Locate the cell with the specified text and output its (X, Y) center coordinate. 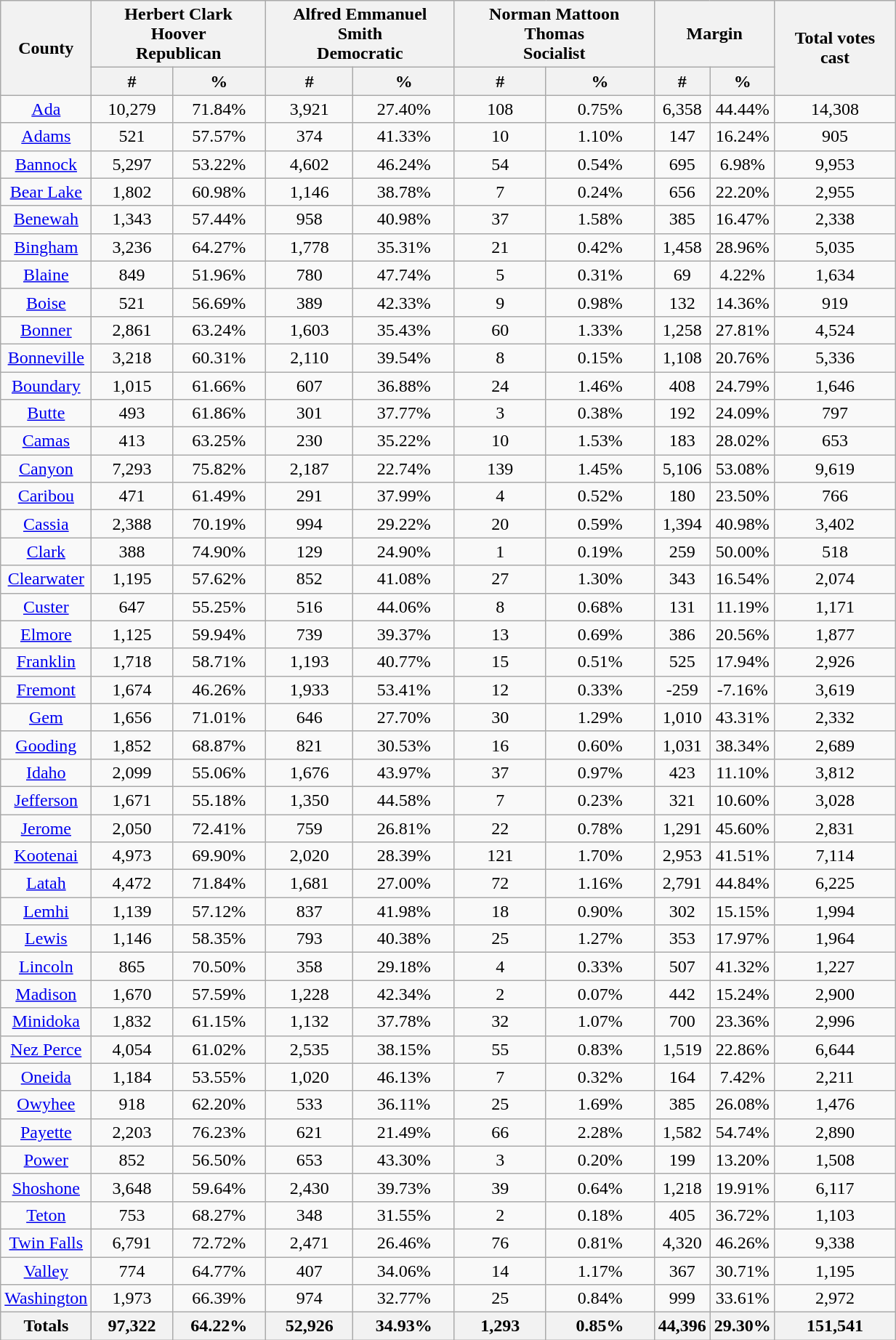
57.57% (219, 137)
Camas (47, 441)
1,802 (132, 192)
70.50% (219, 966)
1,228 (310, 994)
Herbert Clark HooverRepublican (179, 34)
1.69% (600, 1105)
6,791 (132, 1243)
16.24% (743, 137)
63.25% (219, 441)
20.56% (743, 634)
507 (682, 966)
0.98% (600, 302)
23.50% (743, 496)
0.97% (600, 772)
Nez Perce (47, 1049)
442 (682, 994)
55.18% (219, 800)
1,103 (834, 1215)
1,293 (500, 1326)
1.53% (600, 441)
423 (682, 772)
26.08% (743, 1105)
2,996 (834, 1022)
1,852 (132, 745)
0.75% (600, 109)
139 (500, 469)
1.07% (600, 1022)
14,308 (834, 109)
Ada (47, 109)
35.31% (404, 247)
35.43% (404, 330)
3,619 (834, 690)
0.54% (600, 164)
2,791 (682, 884)
3,236 (132, 247)
55.06% (219, 772)
343 (682, 579)
56.69% (219, 302)
51.96% (219, 275)
321 (682, 800)
Elmore (47, 634)
64.27% (219, 247)
1,291 (682, 828)
26.46% (404, 1243)
766 (834, 496)
34.06% (404, 1271)
59.64% (219, 1187)
2,955 (834, 192)
1.10% (600, 137)
72 (500, 884)
0.42% (600, 247)
15.24% (743, 994)
5,336 (834, 358)
6,358 (682, 109)
24.90% (404, 552)
16 (500, 745)
164 (682, 1077)
353 (682, 939)
1,031 (682, 745)
Total votes cast (834, 48)
22.20% (743, 192)
2,110 (310, 358)
71.01% (219, 717)
1,964 (834, 939)
16.47% (743, 219)
11.10% (743, 772)
59.94% (219, 634)
1,171 (834, 607)
2,388 (132, 524)
533 (310, 1105)
230 (310, 441)
Bonner (47, 330)
58.35% (219, 939)
68.27% (219, 1215)
3,028 (834, 800)
Gem (47, 717)
647 (132, 607)
36.88% (404, 386)
108 (500, 109)
43.97% (404, 772)
132 (682, 302)
793 (310, 939)
774 (132, 1271)
18 (500, 911)
183 (682, 441)
1,603 (310, 330)
36.72% (743, 1215)
75.82% (219, 469)
53.22% (219, 164)
15.15% (743, 911)
Benewah (47, 219)
1,646 (834, 386)
16.54% (743, 579)
Boise (47, 302)
493 (132, 413)
4,054 (132, 1049)
55 (500, 1049)
1,582 (682, 1132)
Idaho (47, 772)
Bear Lake (47, 192)
2,900 (834, 994)
29.18% (404, 966)
50.00% (743, 552)
22 (500, 828)
22.74% (404, 469)
753 (132, 1215)
0.07% (600, 994)
821 (310, 745)
918 (132, 1105)
68.87% (219, 745)
0.19% (600, 552)
Caribou (47, 496)
Canyon (47, 469)
259 (682, 552)
61.02% (219, 1049)
28.02% (743, 441)
2,020 (310, 856)
0.85% (600, 1326)
27.81% (743, 330)
389 (310, 302)
0.90% (600, 911)
1,519 (682, 1049)
17.94% (743, 662)
27.70% (404, 717)
1.29% (600, 717)
192 (682, 413)
39 (500, 1187)
849 (132, 275)
52,926 (310, 1326)
621 (310, 1132)
121 (500, 856)
7.42% (743, 1077)
72.72% (219, 1243)
39.37% (404, 634)
21 (500, 247)
358 (310, 966)
Washington (47, 1299)
0.81% (600, 1243)
60.98% (219, 192)
1.16% (600, 884)
1,476 (834, 1105)
388 (132, 552)
1,227 (834, 966)
32 (500, 1022)
19.91% (743, 1187)
61.49% (219, 496)
38.34% (743, 745)
Alfred Emmanuel SmithDemocratic (360, 34)
1,656 (132, 717)
44,396 (682, 1326)
607 (310, 386)
1.45% (600, 469)
24.79% (743, 386)
999 (682, 1299)
33.61% (743, 1299)
Bannock (47, 164)
41.51% (743, 856)
6,644 (834, 1049)
56.50% (219, 1160)
60.31% (219, 358)
55.25% (219, 607)
3,648 (132, 1187)
17.97% (743, 939)
1,258 (682, 330)
12 (500, 690)
41.08% (404, 579)
1,394 (682, 524)
57.62% (219, 579)
28.39% (404, 856)
24.09% (743, 413)
Lewis (47, 939)
199 (682, 1160)
516 (310, 607)
958 (310, 219)
22.86% (743, 1049)
1.30% (600, 579)
1,681 (310, 884)
1,634 (834, 275)
31.55% (404, 1215)
0.64% (600, 1187)
Power (47, 1160)
Norman Mattoon ThomasSocialist (554, 34)
11.19% (743, 607)
24 (500, 386)
38.15% (404, 1049)
Cassia (47, 524)
37.77% (404, 413)
29.22% (404, 524)
4,472 (132, 884)
Clearwater (47, 579)
Butte (47, 413)
Latah (47, 884)
695 (682, 164)
2,471 (310, 1243)
Lincoln (47, 966)
9 (500, 302)
63.24% (219, 330)
0.15% (600, 358)
413 (132, 441)
Valley (47, 1271)
64.77% (219, 1271)
1,020 (310, 1077)
27.00% (404, 884)
46.13% (404, 1077)
5,106 (682, 469)
Margin (714, 34)
0.78% (600, 828)
66 (500, 1132)
2,890 (834, 1132)
408 (682, 386)
-259 (682, 690)
37.78% (404, 1022)
Franklin (47, 662)
1,139 (132, 911)
54 (500, 164)
Payette (47, 1132)
2,074 (834, 579)
-7.16% (743, 690)
2,535 (310, 1049)
13.20% (743, 1160)
2,187 (310, 469)
1,933 (310, 690)
62.20% (219, 1105)
1,132 (310, 1022)
21.49% (404, 1132)
405 (682, 1215)
147 (682, 137)
32.77% (404, 1299)
97,322 (132, 1326)
4.22% (743, 275)
9,619 (834, 469)
1,125 (132, 634)
Bonneville (47, 358)
797 (834, 413)
36.11% (404, 1105)
42.33% (404, 302)
1,877 (834, 634)
0.51% (600, 662)
780 (310, 275)
180 (682, 496)
1,676 (310, 772)
1,458 (682, 247)
1.33% (600, 330)
1,778 (310, 247)
2,861 (132, 330)
44.06% (404, 607)
6,117 (834, 1187)
1,832 (132, 1022)
2,430 (310, 1187)
1,508 (834, 1160)
41.33% (404, 137)
348 (310, 1215)
Blaine (47, 275)
0.84% (600, 1299)
Madison (47, 994)
Jerome (47, 828)
6,225 (834, 884)
Adams (47, 137)
6.98% (743, 164)
Twin Falls (47, 1243)
4,602 (310, 164)
2,050 (132, 828)
47.74% (404, 275)
14 (500, 1271)
Bingham (47, 247)
1,350 (310, 800)
Shoshone (47, 1187)
39.73% (404, 1187)
1,674 (132, 690)
70.19% (219, 524)
700 (682, 1022)
0.31% (600, 275)
Lemhi (47, 911)
Kootenai (47, 856)
2,689 (834, 745)
2.28% (600, 1132)
53.41% (404, 690)
2,203 (132, 1132)
Custer (47, 607)
58.71% (219, 662)
1,994 (834, 911)
46.24% (404, 164)
76.23% (219, 1132)
2,926 (834, 662)
2,831 (834, 828)
61.66% (219, 386)
1,670 (132, 994)
0.20% (600, 1160)
Minidoka (47, 1022)
9,953 (834, 164)
57.59% (219, 994)
44.44% (743, 109)
905 (834, 137)
37.99% (404, 496)
3,921 (310, 109)
3,812 (834, 772)
4,524 (834, 330)
4,973 (132, 856)
1,218 (682, 1187)
302 (682, 911)
10.60% (743, 800)
34.93% (404, 1326)
3,218 (132, 358)
Fremont (47, 690)
41.98% (404, 911)
30 (500, 717)
Clark (47, 552)
525 (682, 662)
291 (310, 496)
69 (682, 275)
0.68% (600, 607)
27.40% (404, 109)
1,193 (310, 662)
2,099 (132, 772)
0.32% (600, 1077)
5,297 (132, 164)
471 (132, 496)
76 (500, 1243)
66.39% (219, 1299)
41.32% (743, 966)
45.60% (743, 828)
1.46% (600, 386)
42.34% (404, 994)
Owyhee (47, 1105)
2,211 (834, 1077)
386 (682, 634)
35.22% (404, 441)
1,343 (132, 219)
2,338 (834, 219)
129 (310, 552)
61.86% (219, 413)
994 (310, 524)
20 (500, 524)
57.12% (219, 911)
1,010 (682, 717)
Teton (47, 1215)
739 (310, 634)
60 (500, 330)
1.58% (600, 219)
9,338 (834, 1243)
1.17% (600, 1271)
County (47, 48)
151,541 (834, 1326)
57.44% (219, 219)
1.70% (600, 856)
646 (310, 717)
837 (310, 911)
23.36% (743, 1022)
39.54% (404, 358)
1.27% (600, 939)
4,320 (682, 1243)
7,293 (132, 469)
1,671 (132, 800)
5 (500, 275)
30.53% (404, 745)
919 (834, 302)
26.81% (404, 828)
29.30% (743, 1326)
131 (682, 607)
40.38% (404, 939)
69.90% (219, 856)
518 (834, 552)
54.74% (743, 1132)
53.55% (219, 1077)
1,973 (132, 1299)
0.24% (600, 192)
Jefferson (47, 800)
1,718 (132, 662)
656 (682, 192)
0.18% (600, 1215)
28.96% (743, 247)
0.52% (600, 496)
40.77% (404, 662)
0.83% (600, 1049)
7,114 (834, 856)
1,015 (132, 386)
43.31% (743, 717)
10,279 (132, 109)
5,035 (834, 247)
2,332 (834, 717)
0.60% (600, 745)
0.38% (600, 413)
Gooding (47, 745)
374 (310, 137)
27 (500, 579)
44.84% (743, 884)
0.69% (600, 634)
15 (500, 662)
3,402 (834, 524)
2,953 (682, 856)
72.41% (219, 828)
43.30% (404, 1160)
61.15% (219, 1022)
974 (310, 1299)
0.23% (600, 800)
Oneida (47, 1077)
1 (500, 552)
0.59% (600, 524)
759 (310, 828)
1,184 (132, 1077)
865 (132, 966)
74.90% (219, 552)
2,972 (834, 1299)
367 (682, 1271)
44.58% (404, 800)
Boundary (47, 386)
1,108 (682, 358)
38.78% (404, 192)
407 (310, 1271)
13 (500, 634)
30.71% (743, 1271)
64.22% (219, 1326)
14.36% (743, 302)
20.76% (743, 358)
Totals (47, 1326)
301 (310, 413)
53.08% (743, 469)
